Return [x, y] of the center of cell containing provided text 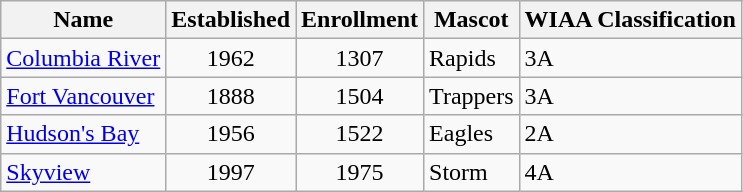
2A [630, 134]
1504 [360, 96]
1522 [360, 134]
Enrollment [360, 20]
Columbia River [84, 58]
Storm [472, 172]
Rapids [472, 58]
Eagles [472, 134]
Trappers [472, 96]
Mascot [472, 20]
WIAA Classification [630, 20]
Fort Vancouver [84, 96]
Established [231, 20]
1962 [231, 58]
4A [630, 172]
1997 [231, 172]
1975 [360, 172]
1307 [360, 58]
Name [84, 20]
1888 [231, 96]
Skyview [84, 172]
Hudson's Bay [84, 134]
1956 [231, 134]
